Provide the (x, y) coordinate of the cell's center where the given text is located.  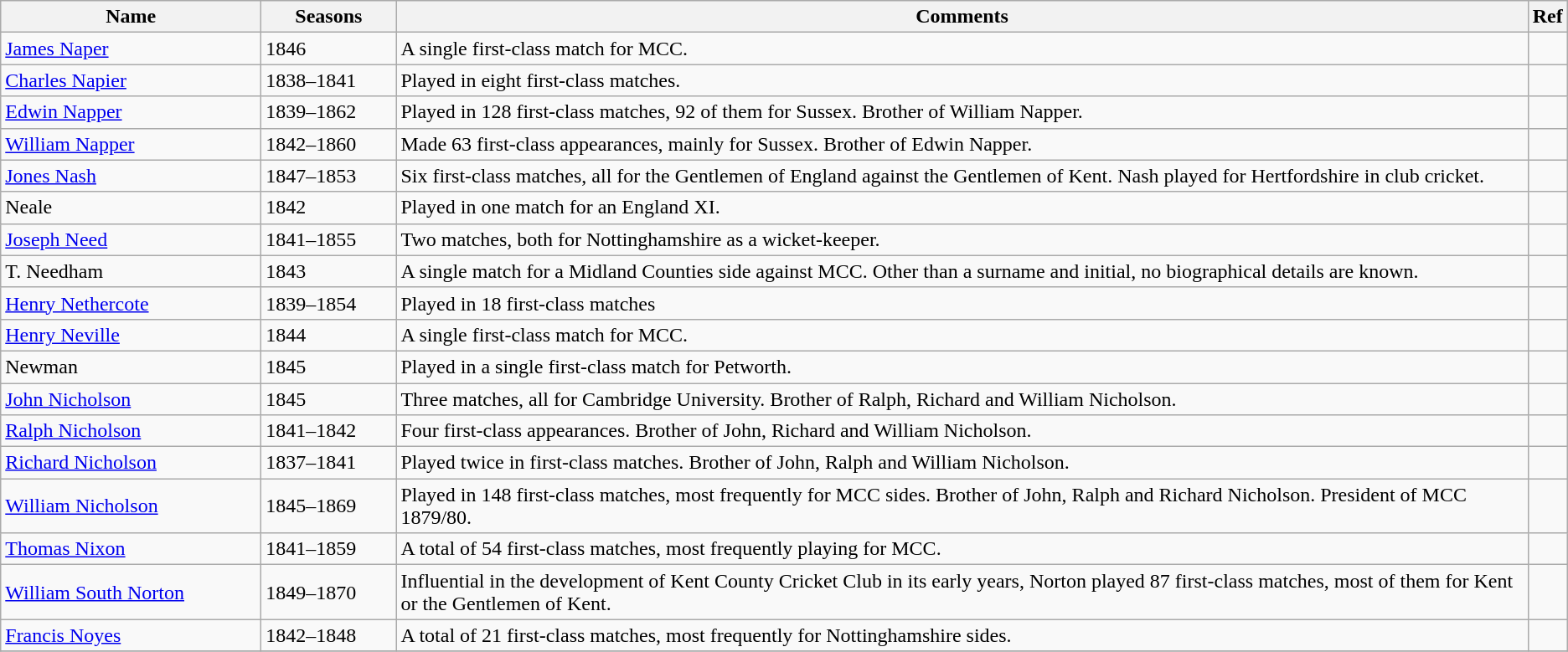
1845–1869 (328, 506)
Ralph Nicholson (131, 431)
Edwin Napper (131, 112)
Neale (131, 208)
James Naper (131, 49)
Francis Noyes (131, 635)
1838–1841 (328, 80)
1844 (328, 335)
1841–1859 (328, 549)
Played in 18 first-class matches (962, 303)
T. Needham (131, 271)
Ref (1548, 17)
Thomas Nixon (131, 549)
Henry Neville (131, 335)
1842–1860 (328, 144)
Played in a single first-class match for Petworth. (962, 367)
1839–1854 (328, 303)
1841–1855 (328, 239)
Six first-class matches, all for the Gentlemen of England against the Gentlemen of Kent. Nash played for Hertfordshire in club cricket. (962, 176)
A single match for a Midland Counties side against MCC. Other than a surname and initial, no biographical details are known. (962, 271)
A total of 54 first-class matches, most frequently playing for MCC. (962, 549)
Comments (962, 17)
Played in 148 first-class matches, most frequently for MCC sides. Brother of John, Ralph and Richard Nicholson. President of MCC 1879/80. (962, 506)
1846 (328, 49)
Made 63 first-class appearances, mainly for Sussex. Brother of Edwin Napper. (962, 144)
William South Norton (131, 593)
Newman (131, 367)
Seasons (328, 17)
John Nicholson (131, 399)
A total of 21 first-class matches, most frequently for Nottinghamshire sides. (962, 635)
Richard Nicholson (131, 463)
1849–1870 (328, 593)
Name (131, 17)
1842 (328, 208)
Played twice in first-class matches. Brother of John, Ralph and William Nicholson. (962, 463)
1837–1841 (328, 463)
Four first-class appearances. Brother of John, Richard and William Nicholson. (962, 431)
William Napper (131, 144)
Jones Nash (131, 176)
1839–1862 (328, 112)
1843 (328, 271)
1847–1853 (328, 176)
Joseph Need (131, 239)
Two matches, both for Nottinghamshire as a wicket-keeper. (962, 239)
Played in eight first-class matches. (962, 80)
Played in one match for an England XI. (962, 208)
Henry Nethercote (131, 303)
Charles Napier (131, 80)
1842–1848 (328, 635)
Played in 128 first-class matches, 92 of them for Sussex. Brother of William Napper. (962, 112)
Three matches, all for Cambridge University. Brother of Ralph, Richard and William Nicholson. (962, 399)
William Nicholson (131, 506)
1841–1842 (328, 431)
